Search for the cell housing the specified text and yield its (X, Y) center coordinate. 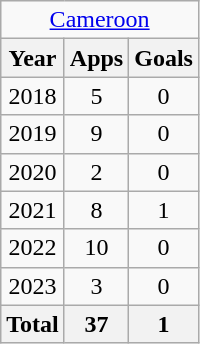
2022 (33, 248)
Year (33, 58)
10 (96, 248)
9 (96, 134)
Total (33, 324)
Cameroon (100, 20)
5 (96, 96)
8 (96, 210)
2 (96, 172)
2019 (33, 134)
37 (96, 324)
2018 (33, 96)
2020 (33, 172)
Goals (164, 58)
2023 (33, 286)
Apps (96, 58)
3 (96, 286)
2021 (33, 210)
